Search for the cell housing the specified text and yield its (x, y) center coordinate. 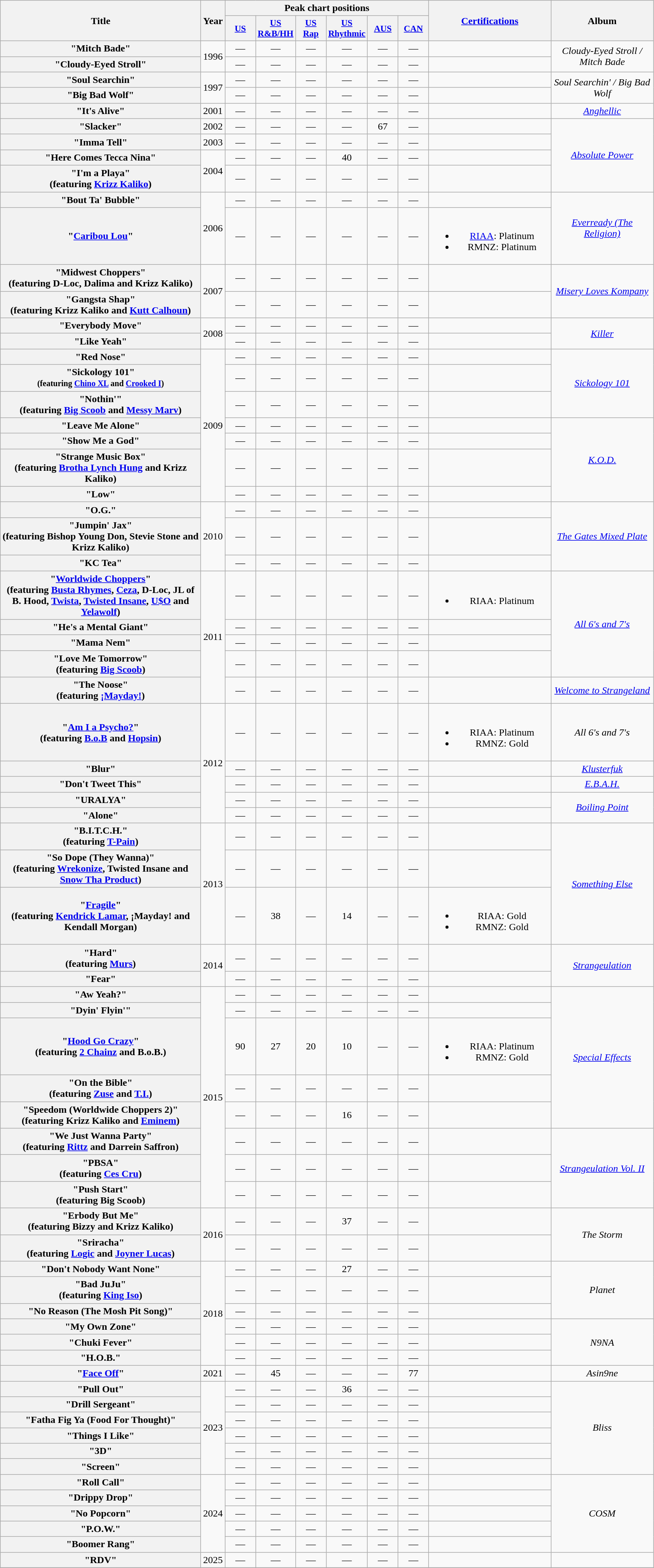
"Slacker" (100, 126)
Killer (602, 333)
40 (346, 157)
77 (413, 1373)
"Jumpin' Jax"(featuring Bishop Young Don, Stevie Stone and Krizz Kaliko) (100, 536)
16 (346, 1115)
2021 (213, 1373)
2024 (213, 1513)
"Drill Sergeant" (100, 1405)
1997 (213, 87)
"PBSA"(featuring Ces Cru) (100, 1168)
"Drippy Drop" (100, 1498)
"On the Bible"(featuring Zuse and T.I.) (100, 1089)
"Mama Nem" (100, 643)
Year (213, 20)
Something Else (602, 884)
Soul Searchin' / Big Bad Wolf (602, 87)
"Bad JuJu"(featuring King Iso) (100, 1290)
"Imma Tell" (100, 142)
"Leave Me Alone" (100, 425)
"B.I.T.C.H."(featuring T-Pain) (100, 836)
10 (346, 1047)
2013 (213, 884)
"Cloudy-Eyed Stroll" (100, 64)
"Dyin' Flyin'" (100, 1010)
"Chuki Fever" (100, 1342)
COSM (602, 1513)
CAN (413, 29)
"Fatha Fig Ya (Food For Thought)" (100, 1420)
RIAA: GoldRMNZ: Gold (489, 916)
14 (346, 916)
38 (276, 916)
"We Just Wanna Party"(featuring Rittz and Darrein Saffron) (100, 1142)
"No Reason (The Mosh Pit Song)" (100, 1311)
2004 (213, 171)
2023 (213, 1428)
"Low" (100, 494)
20 (310, 1047)
Album (602, 20)
"Don't Nobody Want None" (100, 1269)
"Bout Ta' Bubble" (100, 200)
"Speedom (Worldwide Choppers 2)"(featuring Krizz Kaliko and Eminem) (100, 1115)
"RDV" (100, 1560)
USRhythmic (346, 29)
"Caribou Lou" (100, 236)
"Big Bad Wolf" (100, 95)
USRap (310, 29)
"Aw Yeah?" (100, 994)
1996 (213, 56)
"Face Off" (100, 1373)
"Blur" (100, 769)
Certifications (489, 20)
36 (346, 1389)
Misery Loves Kompany (602, 291)
90 (240, 1047)
"Alone" (100, 815)
"Sriracha"(featuring Logic and Joyner Lucas) (100, 1248)
"Show Me a God" (100, 441)
"KC Tea" (100, 563)
"Nothin'"(featuring Big Scoob and Messy Marv) (100, 405)
2007 (213, 291)
"Things I Like" (100, 1436)
Strangeulation Vol. II (602, 1168)
Bliss (602, 1428)
Everready (The Religion) (602, 228)
Anghellic (602, 111)
Boiling Point (602, 807)
"O.G." (100, 510)
Title (100, 20)
"He's a Mental Giant" (100, 627)
"Fear" (100, 979)
2018 (213, 1313)
"Am I a Psycho?"(featuring B.o.B and Hopsin) (100, 732)
"H.O.B." (100, 1358)
E.B.A.H. (602, 784)
"My Own Zone" (100, 1326)
2010 (213, 536)
N9NA (602, 1342)
Absolute Power (602, 155)
"Hood Go Crazy"(featuring 2 Chainz and B.o.B.) (100, 1047)
2012 (213, 763)
US R&B/HH (276, 29)
"Worldwide Choppers"(featuring Busta Rhymes, Ceza, D-Loc, JL of B. Hood, Twista, Twisted Insane, U$O and Yelawolf) (100, 595)
"Boomer Rang" (100, 1544)
Peak chart positions (327, 8)
AUS (383, 29)
"Don't Tweet This" (100, 784)
Cloudy-Eyed Stroll / Mitch Bade (602, 56)
"Red Nose" (100, 357)
2011 (213, 637)
"Push Start"(featuring Big Scoob) (100, 1195)
RIAA: PlatinumRMNZ: Platinum (489, 236)
Welcome to Strangeland (602, 691)
"Hard"(featuring Murs) (100, 958)
"Like Yeah" (100, 341)
"Everybody Move" (100, 326)
67 (383, 126)
US (240, 29)
"So Dope (They Wanna)"(featuring Wrekonize, Twisted Insane and Snow Tha Product) (100, 868)
"Love Me Tomorrow"(featuring Big Scoob) (100, 664)
37 (346, 1221)
2009 (213, 425)
The Storm (602, 1235)
"Roll Call" (100, 1482)
Special Effects (602, 1057)
"Soul Searchin" (100, 80)
The Gates Mixed Plate (602, 536)
K.O.D. (602, 460)
2006 (213, 228)
"URALYA" (100, 800)
"Here Comes Tecca Nina" (100, 157)
"P.O.W." (100, 1529)
45 (276, 1373)
"Gangsta Shap"(featuring Krizz Kaliko and Kutt Calhoun) (100, 305)
"3D" (100, 1451)
Klusterfuk (602, 769)
2001 (213, 111)
2015 (213, 1097)
2008 (213, 333)
2003 (213, 142)
"Fragile"(featuring Kendrick Lamar, ¡Mayday! and Kendall Morgan) (100, 916)
Sickology 101 (602, 383)
2002 (213, 126)
Asin9ne (602, 1373)
2016 (213, 1235)
"The Noose"(featuring ¡Mayday!) (100, 691)
"I'm a Playa"(featuring Krizz Kaliko) (100, 178)
"Sickology 101"(featuring Chino XL and Crooked I) (100, 378)
Strangeulation (602, 965)
RIAA: Platinum (489, 595)
"Strange Music Box"(featuring Brotha Lynch Hung and Krizz Kaliko) (100, 467)
"Pull Out" (100, 1389)
"It's Alive" (100, 111)
2025 (213, 1560)
"Midwest Choppers"(featuring D-Loc, Dalima and Krizz Kaliko) (100, 278)
"Erbody But Me"(featuring Bizzy and Krizz Kaliko) (100, 1221)
"Screen" (100, 1467)
"No Popcorn" (100, 1513)
2014 (213, 965)
"Mitch Bade" (100, 49)
Planet (602, 1290)
